Return the [x, y] coordinate for the center point of the cell that contains the specified text.  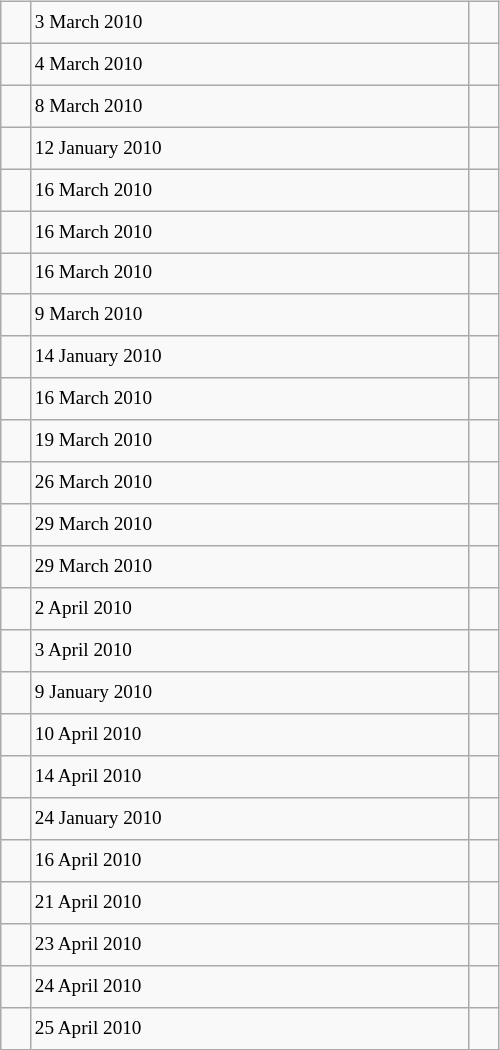
12 January 2010 [250, 148]
19 March 2010 [250, 441]
14 April 2010 [250, 777]
4 March 2010 [250, 64]
16 April 2010 [250, 861]
10 April 2010 [250, 735]
23 April 2010 [250, 944]
26 March 2010 [250, 483]
9 March 2010 [250, 315]
24 January 2010 [250, 819]
8 March 2010 [250, 106]
14 January 2010 [250, 357]
3 March 2010 [250, 22]
25 April 2010 [250, 1028]
2 April 2010 [250, 609]
21 April 2010 [250, 902]
9 January 2010 [250, 693]
24 April 2010 [250, 986]
3 April 2010 [250, 651]
